Capture the cell that displays the provided text and extract its [x, y] central coordinate. 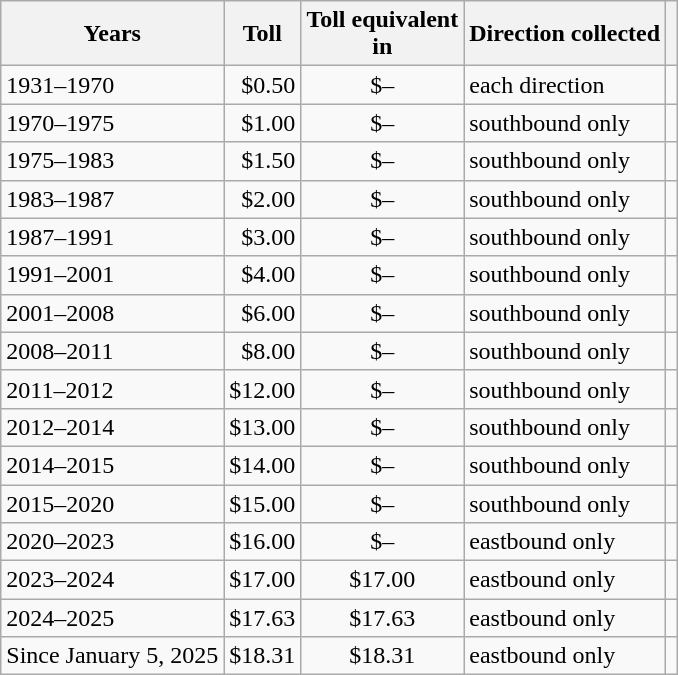
$4.00 [262, 275]
2008–2011 [112, 351]
$1.00 [262, 123]
Years [112, 34]
each direction [565, 85]
$12.00 [262, 389]
2020–2023 [112, 542]
Toll [262, 34]
$1.50 [262, 161]
$15.00 [262, 503]
$6.00 [262, 313]
2014–2015 [112, 465]
1975–1983 [112, 161]
Since January 5, 2025 [112, 656]
2023–2024 [112, 580]
$0.50 [262, 85]
Direction collected [565, 34]
$16.00 [262, 542]
$3.00 [262, 237]
2012–2014 [112, 427]
1983–1987 [112, 199]
1931–1970 [112, 85]
$2.00 [262, 199]
1987–1991 [112, 237]
2015–2020 [112, 503]
$8.00 [262, 351]
2024–2025 [112, 618]
1991–2001 [112, 275]
2011–2012 [112, 389]
2001–2008 [112, 313]
$14.00 [262, 465]
$13.00 [262, 427]
1970–1975 [112, 123]
Toll equivalentin [382, 34]
